Return the (X, Y) coordinate for the center point of the cell that contains the specified text.  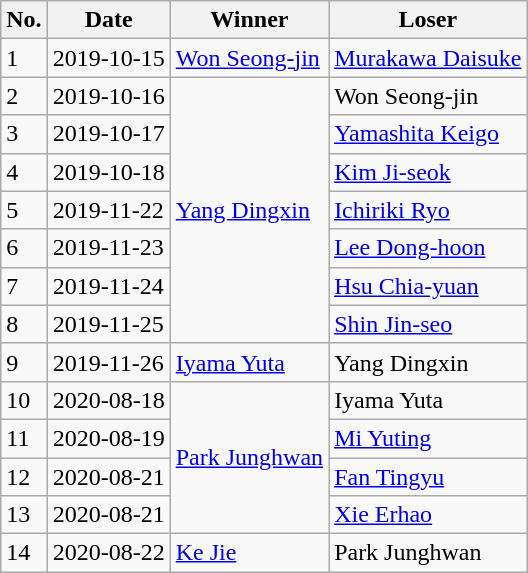
1 (24, 58)
2020-08-18 (108, 400)
2019-11-22 (108, 210)
Yamashita Keigo (428, 134)
Lee Dong-hoon (428, 248)
2020-08-22 (108, 553)
Fan Tingyu (428, 477)
7 (24, 286)
2019-11-25 (108, 324)
2019-10-17 (108, 134)
2019-10-18 (108, 172)
3 (24, 134)
Ke Jie (249, 553)
Date (108, 20)
Murakawa Daisuke (428, 58)
2019-11-26 (108, 362)
5 (24, 210)
6 (24, 248)
Ichiriki Ryo (428, 210)
2019-10-16 (108, 96)
11 (24, 438)
2020-08-19 (108, 438)
12 (24, 477)
14 (24, 553)
No. (24, 20)
2019-11-24 (108, 286)
Loser (428, 20)
Kim Ji-seok (428, 172)
Hsu Chia-yuan (428, 286)
13 (24, 515)
Shin Jin-seo (428, 324)
2019-11-23 (108, 248)
Winner (249, 20)
2019-10-15 (108, 58)
9 (24, 362)
8 (24, 324)
4 (24, 172)
Mi Yuting (428, 438)
2 (24, 96)
Xie Erhao (428, 515)
10 (24, 400)
